Scan for the cell matching the given text and deliver its [x, y] coordinate at center. 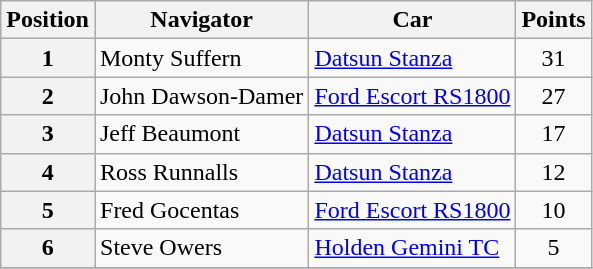
Points [554, 20]
27 [554, 96]
10 [554, 210]
Fred Gocentas [201, 210]
Ross Runnalls [201, 172]
Jeff Beaumont [201, 134]
Car [412, 20]
31 [554, 58]
2 [48, 96]
4 [48, 172]
17 [554, 134]
6 [48, 248]
Position [48, 20]
John Dawson-Damer [201, 96]
12 [554, 172]
3 [48, 134]
Holden Gemini TC [412, 248]
Steve Owers [201, 248]
Navigator [201, 20]
Monty Suffern [201, 58]
1 [48, 58]
